Output the (X, Y) coordinate of the center of the cell containing the given text.  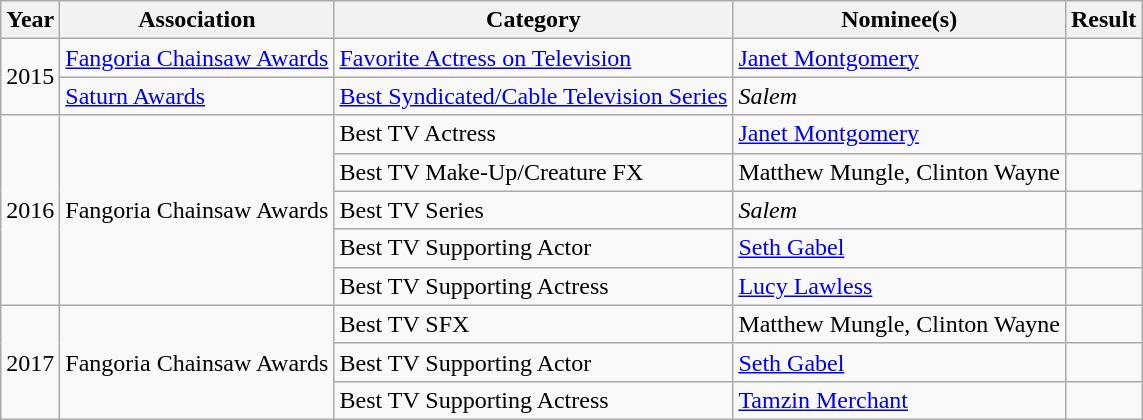
Best TV Make-Up/Creature FX (534, 172)
Tamzin Merchant (900, 400)
Best TV SFX (534, 324)
Category (534, 20)
Saturn Awards (197, 96)
Association (197, 20)
Best TV Series (534, 210)
Year (30, 20)
Nominee(s) (900, 20)
2016 (30, 210)
Best Syndicated/Cable Television Series (534, 96)
Result (1103, 20)
Favorite Actress on Television (534, 58)
2015 (30, 77)
Lucy Lawless (900, 286)
Best TV Actress (534, 134)
2017 (30, 362)
